Find where the given text appears and provide that cell's center as [x, y] coordinate. 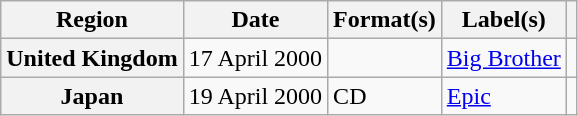
Label(s) [504, 20]
17 April 2000 [255, 58]
Region [92, 20]
Date [255, 20]
19 April 2000 [255, 96]
CD [385, 96]
Format(s) [385, 20]
Big Brother [504, 58]
United Kingdom [92, 58]
Epic [504, 96]
Japan [92, 96]
